Determine the (x, y) coordinate at the center of the cell enclosing the given text.  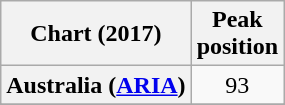
93 (237, 85)
Peak position (237, 34)
Australia (ARIA) (96, 85)
Chart (2017) (96, 34)
